Detect which cell encompasses the target text, then output its (X, Y) center coordinate. 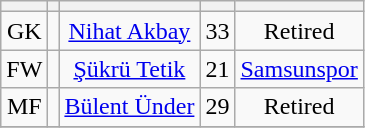
Nihat Akbay (130, 31)
GK (24, 31)
21 (218, 69)
Bülent Ünder (130, 107)
Şükrü Tetik (130, 69)
29 (218, 107)
FW (24, 69)
33 (218, 31)
Samsunspor (299, 69)
MF (24, 107)
